Locate the cell with the specified text and output its [x, y] center coordinate. 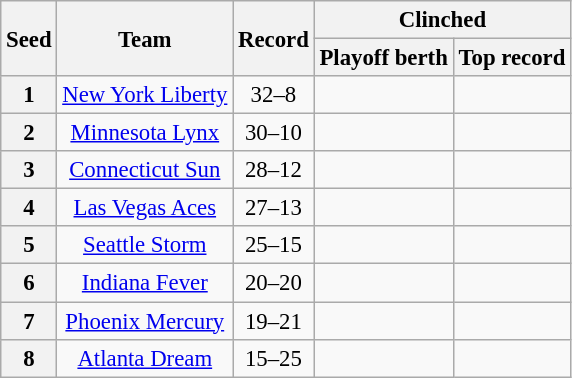
4 [29, 208]
3 [29, 170]
Playoff berth [384, 58]
19–21 [274, 321]
1 [29, 95]
Seed [29, 38]
Minnesota Lynx [145, 133]
Seattle Storm [145, 245]
25–15 [274, 245]
Indiana Fever [145, 283]
New York Liberty [145, 95]
27–13 [274, 208]
Connecticut Sun [145, 170]
28–12 [274, 170]
Record [274, 38]
30–10 [274, 133]
Clinched [442, 20]
15–25 [274, 358]
5 [29, 245]
32–8 [274, 95]
Atlanta Dream [145, 358]
20–20 [274, 283]
6 [29, 283]
Team [145, 38]
Las Vegas Aces [145, 208]
2 [29, 133]
Top record [512, 58]
Phoenix Mercury [145, 321]
8 [29, 358]
7 [29, 321]
